Identify which cell holds the provided text, then report its [X, Y] central coordinate. 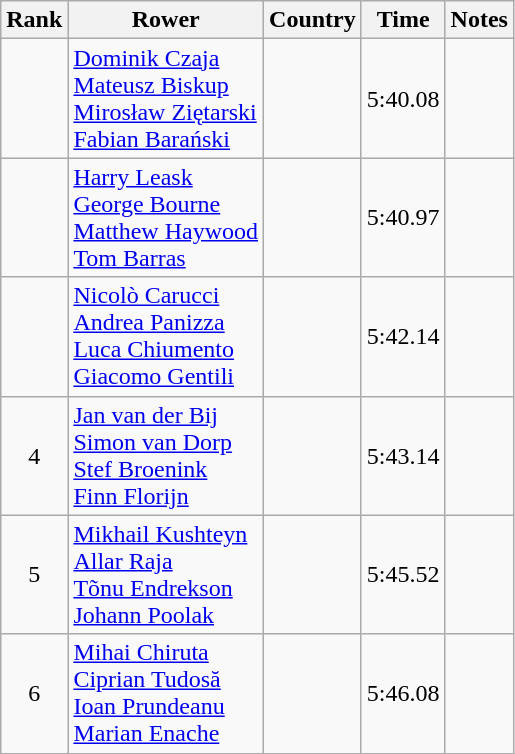
Mikhail KushteynAllar RajaTõnu EndreksonJohann Poolak [166, 574]
Jan van der BijSimon van DorpStef BroeninkFinn Florijn [166, 456]
Mihai ChirutaCiprian TudosăIoan PrundeanuMarian Enache [166, 694]
Rower [166, 20]
Harry LeaskGeorge BourneMatthew HaywoodTom Barras [166, 218]
Nicolò CarucciAndrea PanizzaLuca ChiumentoGiacomo Gentili [166, 336]
Country [313, 20]
4 [34, 456]
5 [34, 574]
5:46.08 [403, 694]
Dominik CzajaMateusz BiskupMirosław ZiętarskiFabian Barański [166, 98]
6 [34, 694]
5:40.08 [403, 98]
5:43.14 [403, 456]
Notes [479, 20]
Rank [34, 20]
5:40.97 [403, 218]
Time [403, 20]
5:42.14 [403, 336]
5:45.52 [403, 574]
